From the cell containing the given text, extract its center point as (X, Y) coordinate. 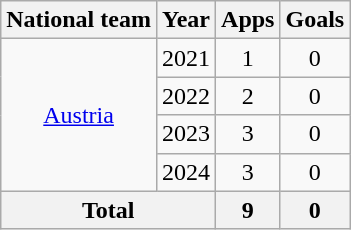
Apps (248, 20)
Austria (79, 115)
Year (186, 20)
2024 (186, 172)
Goals (315, 20)
National team (79, 20)
2 (248, 96)
2022 (186, 96)
Total (108, 210)
2023 (186, 134)
1 (248, 58)
2021 (186, 58)
9 (248, 210)
